Return (x, y) of the center of cell containing provided text 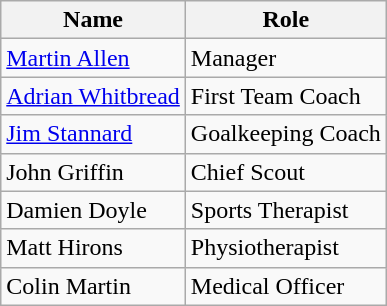
Role (286, 20)
First Team Coach (286, 96)
Martin Allen (94, 58)
Medical Officer (286, 286)
Manager (286, 58)
Sports Therapist (286, 210)
Goalkeeping Coach (286, 134)
Physiotherapist (286, 248)
Adrian Whitbread (94, 96)
John Griffin (94, 172)
Damien Doyle (94, 210)
Jim Stannard (94, 134)
Colin Martin (94, 286)
Matt Hirons (94, 248)
Name (94, 20)
Chief Scout (286, 172)
